Locate the cell with the specified text and output its [X, Y] center coordinate. 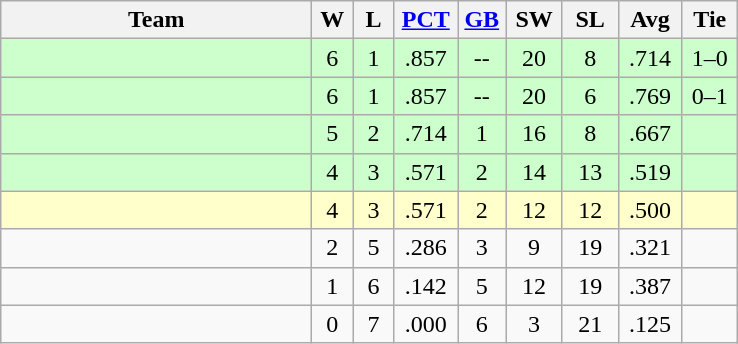
Avg [650, 20]
Tie [710, 20]
L [374, 20]
0–1 [710, 96]
21 [590, 324]
.321 [650, 248]
.000 [426, 324]
.142 [426, 286]
.667 [650, 134]
7 [374, 324]
SW [534, 20]
13 [590, 172]
.125 [650, 324]
16 [534, 134]
.387 [650, 286]
PCT [426, 20]
1–0 [710, 58]
14 [534, 172]
.500 [650, 210]
W [332, 20]
GB [482, 20]
Team [156, 20]
.286 [426, 248]
0 [332, 324]
.769 [650, 96]
.519 [650, 172]
SL [590, 20]
9 [534, 248]
